Return the (X, Y) coordinate for the center point of the cell that contains the specified text.  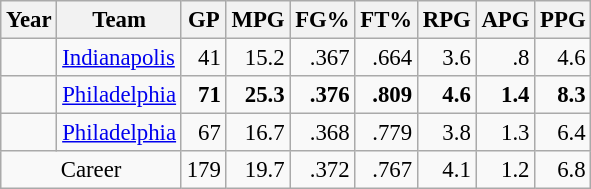
179 (204, 170)
41 (204, 58)
.372 (322, 170)
.809 (386, 95)
1.2 (506, 170)
.767 (386, 170)
Indianapolis (119, 58)
Year (29, 20)
.664 (386, 58)
.376 (322, 95)
.779 (386, 133)
15.2 (258, 58)
1.4 (506, 95)
25.3 (258, 95)
MPG (258, 20)
GP (204, 20)
6.8 (563, 170)
Team (119, 20)
.8 (506, 58)
RPG (446, 20)
19.7 (258, 170)
16.7 (258, 133)
APG (506, 20)
3.8 (446, 133)
PPG (563, 20)
FG% (322, 20)
1.3 (506, 133)
.368 (322, 133)
67 (204, 133)
Career (92, 170)
8.3 (563, 95)
6.4 (563, 133)
71 (204, 95)
FT% (386, 20)
4.1 (446, 170)
.367 (322, 58)
3.6 (446, 58)
